From the cell containing the given text, extract its center point as (X, Y) coordinate. 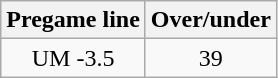
Pregame line (74, 20)
Over/under (210, 20)
UM -3.5 (74, 58)
39 (210, 58)
